Detect which cell encompasses the target text, then output its (x, y) center coordinate. 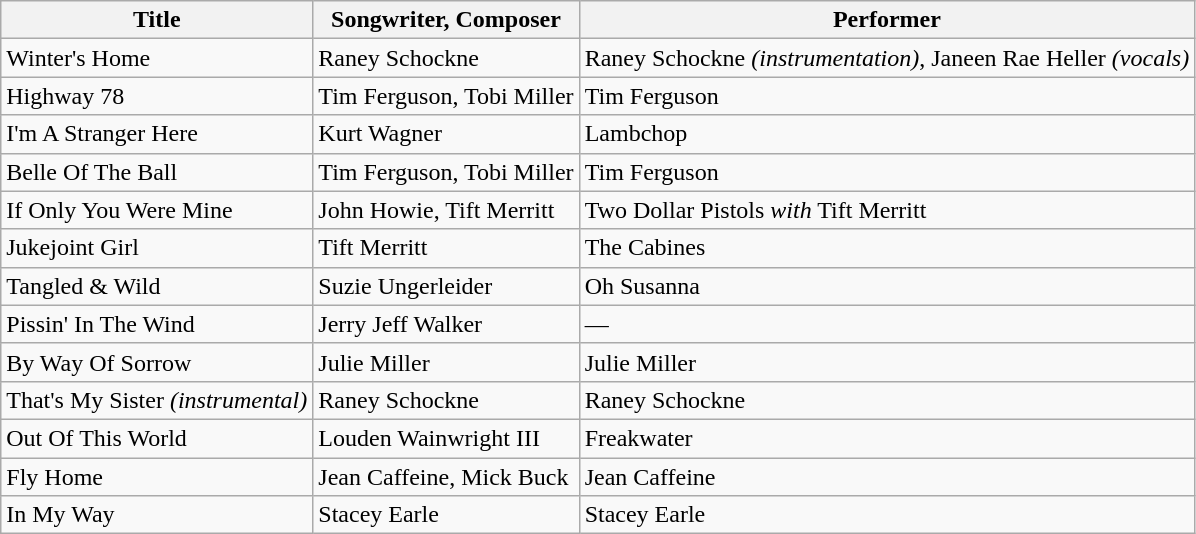
John Howie, Tift Merritt (446, 210)
Title (157, 20)
Belle Of The Ball (157, 172)
Louden Wainwright III (446, 438)
Jean Caffeine, Mick Buck (446, 477)
Out Of This World (157, 438)
Performer (887, 20)
Oh Susanna (887, 286)
Jerry Jeff Walker (446, 324)
Winter's Home (157, 58)
— (887, 324)
Jukejoint Girl (157, 248)
By Way Of Sorrow (157, 362)
Pissin' In The Wind (157, 324)
Kurt Wagner (446, 134)
Lambchop (887, 134)
If Only You Were Mine (157, 210)
Freakwater (887, 438)
Tangled & Wild (157, 286)
I'm A Stranger Here (157, 134)
That's My Sister (instrumental) (157, 400)
Songwriter, Composer (446, 20)
In My Way (157, 515)
The Cabines (887, 248)
Raney Schockne (instrumentation), Janeen Rae Heller (vocals) (887, 58)
Highway 78 (157, 96)
Fly Home (157, 477)
Tift Merritt (446, 248)
Suzie Ungerleider (446, 286)
Jean Caffeine (887, 477)
Two Dollar Pistols with Tift Merritt (887, 210)
